Return the [X, Y] coordinate for the center point of the cell that contains the specified text.  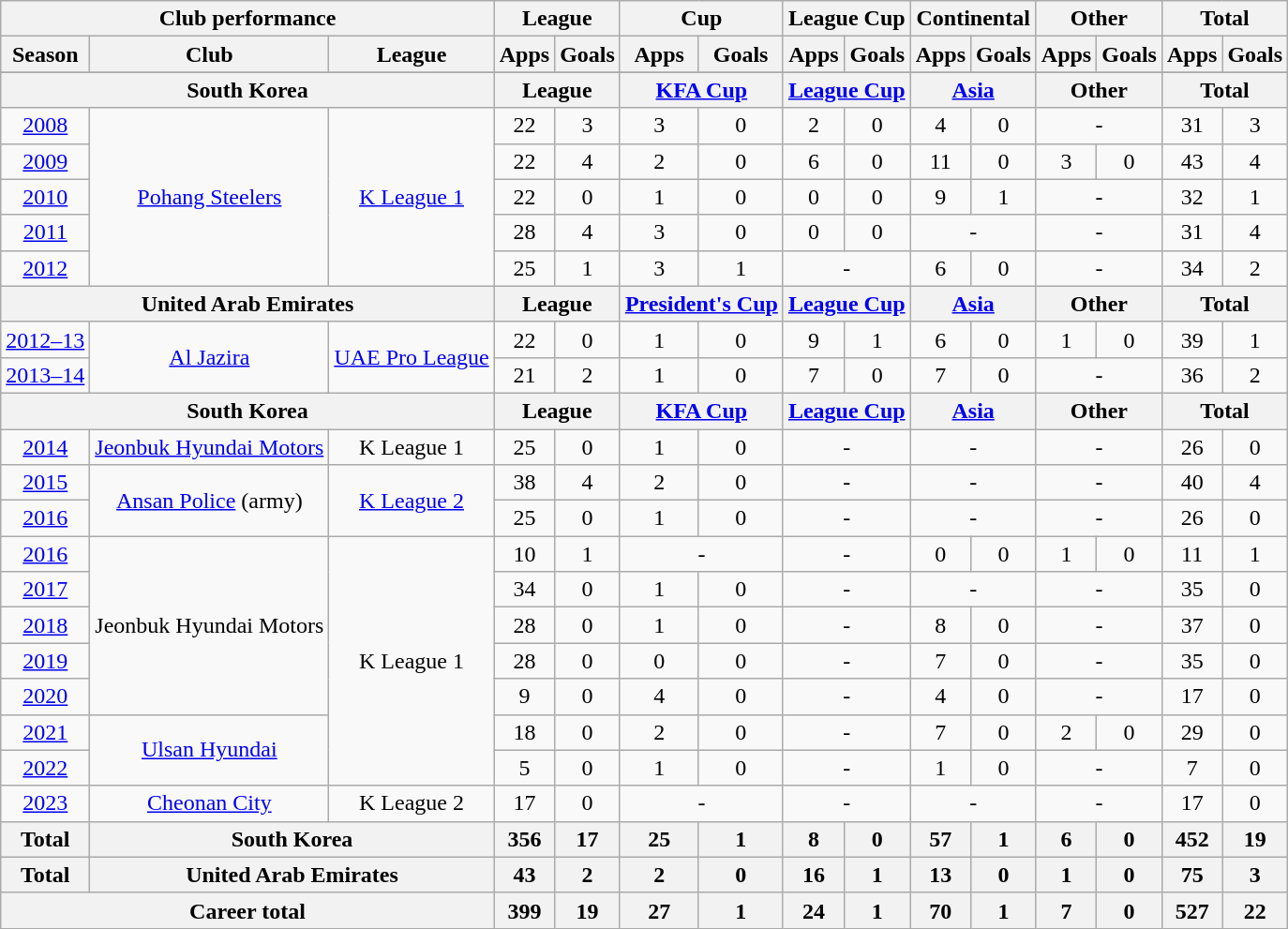
527 [1191, 910]
President's Cup [701, 304]
Pohang Steelers [210, 197]
40 [1191, 483]
Career total [247, 910]
Club performance [247, 19]
38 [524, 483]
75 [1191, 875]
39 [1191, 339]
Ansan Police (army) [210, 501]
29 [1191, 732]
2022 [45, 768]
Continental [973, 19]
2010 [45, 197]
10 [524, 554]
37 [1191, 625]
2019 [45, 661]
399 [524, 910]
27 [659, 910]
Cup [701, 19]
2012–13 [45, 339]
Al Jazira [210, 357]
452 [1191, 839]
70 [940, 910]
16 [814, 875]
Ulsan Hyundai [210, 750]
2018 [45, 625]
2013–14 [45, 375]
UAE Pro League [412, 357]
2017 [45, 590]
2009 [45, 161]
2023 [45, 803]
5 [524, 768]
356 [524, 839]
Club [210, 54]
Season [45, 54]
2012 [45, 268]
2021 [45, 732]
2020 [45, 697]
21 [524, 375]
2014 [45, 447]
32 [1191, 197]
57 [940, 839]
2008 [45, 126]
18 [524, 732]
36 [1191, 375]
2011 [45, 232]
24 [814, 910]
Cheonan City [210, 803]
13 [940, 875]
2015 [45, 483]
